Identify which cell holds the provided text, then report its [X, Y] central coordinate. 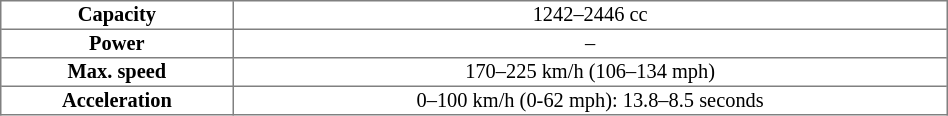
1242–2446 cc [590, 15]
170–225 km/h (106–134 mph) [590, 72]
Acceleration [117, 100]
Max. speed [117, 72]
0–100 km/h (0-62 mph): 13.8–8.5 seconds [590, 100]
Power [117, 43]
Capacity [117, 15]
– [590, 43]
